Detect which cell encompasses the target text, then output its [X, Y] center coordinate. 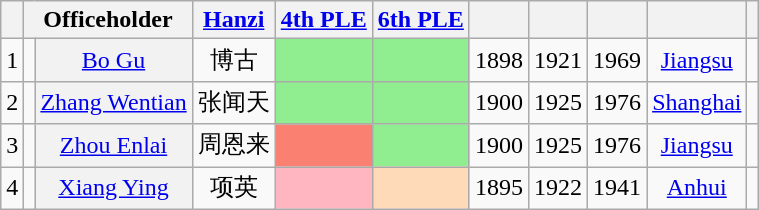
周恩来 [234, 146]
项英 [234, 188]
Xiang Ying [114, 188]
1941 [618, 188]
6th PLE [420, 20]
1 [12, 60]
Bo Gu [114, 60]
3 [12, 146]
Zhang Wentian [114, 102]
1898 [498, 60]
Zhou Enlai [114, 146]
1895 [498, 188]
1921 [558, 60]
4 [12, 188]
博古 [234, 60]
1969 [618, 60]
Anhui [697, 188]
Shanghai [697, 102]
张闻天 [234, 102]
Hanzi [234, 20]
2 [12, 102]
4th PLE [324, 20]
Officeholder [108, 20]
1922 [558, 188]
